Search for the cell housing the specified text and yield its (x, y) center coordinate. 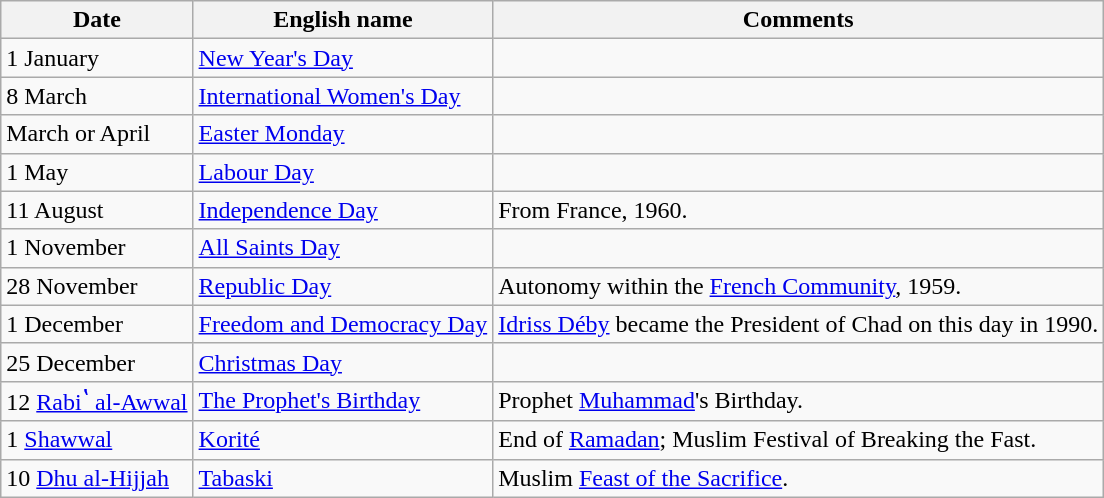
11 August (97, 210)
Easter Monday (343, 134)
Comments (798, 20)
12 Rabiʽ al-Awwal (97, 401)
Idriss Déby became the President of Chad on this day in 1990. (798, 324)
All Saints Day (343, 248)
Freedom and Democracy Day (343, 324)
Independence Day (343, 210)
Prophet Muhammad's Birthday. (798, 401)
From France, 1960. (798, 210)
English name (343, 20)
1 January (97, 58)
Muslim Feast of the Sacrifice. (798, 478)
Christmas Day (343, 362)
8 March (97, 96)
Autonomy within the French Community, 1959. (798, 286)
Date (97, 20)
1 Shawwal (97, 440)
Labour Day (343, 172)
International Women's Day (343, 96)
Tabaski (343, 478)
End of Ramadan; Muslim Festival of Breaking the Fast. (798, 440)
New Year's Day (343, 58)
28 November (97, 286)
10 Dhu al-Hijjah (97, 478)
March or April (97, 134)
The Prophet's Birthday (343, 401)
1 May (97, 172)
25 December (97, 362)
1 November (97, 248)
Korité (343, 440)
1 December (97, 324)
Republic Day (343, 286)
